For the text-containing cell, return its midpoint in (x, y) coordinate format. 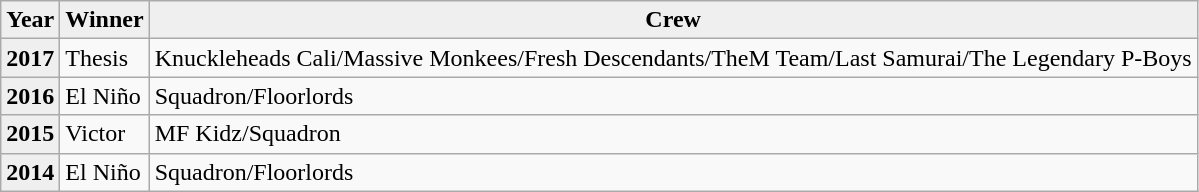
Thesis (104, 58)
Crew (673, 20)
2017 (30, 58)
2015 (30, 134)
Knuckleheads Cali/Massive Monkees/Fresh Descendants/TheM Team/Last Samurai/The Legendary P-Boys (673, 58)
2016 (30, 96)
2014 (30, 172)
MF Kidz/Squadron (673, 134)
Victor (104, 134)
Year (30, 20)
Winner (104, 20)
